Find where the given text appears and provide that cell's center as [X, Y] coordinate. 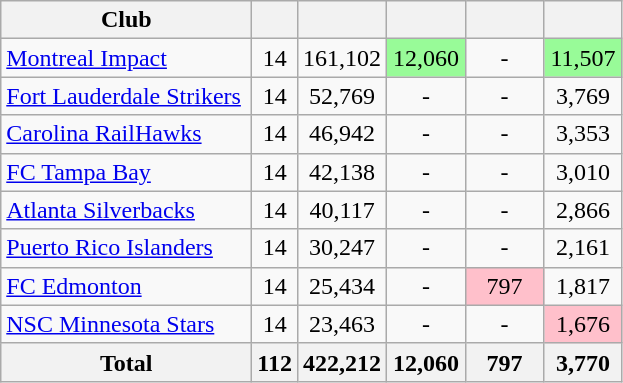
3,770 [584, 362]
1,676 [584, 324]
Montreal Impact [126, 58]
Fort Lauderdale Strikers [126, 96]
11,507 [584, 58]
Club [126, 20]
Puerto Rico Islanders [126, 248]
3,769 [584, 96]
23,463 [342, 324]
161,102 [342, 58]
30,247 [342, 248]
NSC Minnesota Stars [126, 324]
112 [275, 362]
Atlanta Silverbacks [126, 210]
42,138 [342, 172]
FC Edmonton [126, 286]
Carolina RailHawks [126, 134]
FC Tampa Bay [126, 172]
40,117 [342, 210]
52,769 [342, 96]
3,010 [584, 172]
2,161 [584, 248]
422,212 [342, 362]
3,353 [584, 134]
1,817 [584, 286]
46,942 [342, 134]
25,434 [342, 286]
2,866 [584, 210]
Total [126, 362]
